Locate the cell with the specified text and output its [x, y] center coordinate. 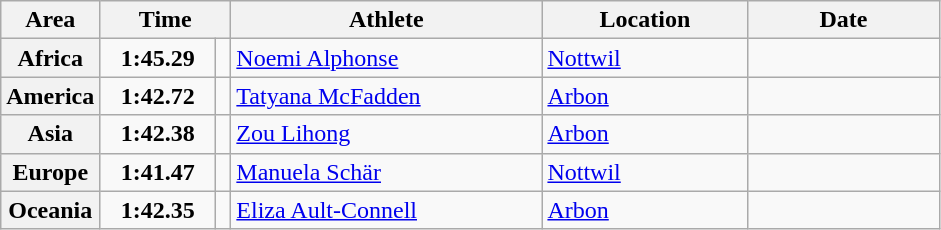
Zou Lihong [386, 134]
1:41.47 [158, 172]
1:42.72 [158, 96]
Athlete [386, 20]
Location [645, 20]
1:45.29 [158, 58]
Noemi Alphonse [386, 58]
Area [50, 20]
Date [844, 20]
Africa [50, 58]
1:42.38 [158, 134]
Eliza Ault-Connell [386, 210]
America [50, 96]
Tatyana McFadden [386, 96]
Manuela Schär [386, 172]
1:42.35 [158, 210]
Oceania [50, 210]
Europe [50, 172]
Time [166, 20]
Asia [50, 134]
